From the cell containing the given text, extract its center point as [X, Y] coordinate. 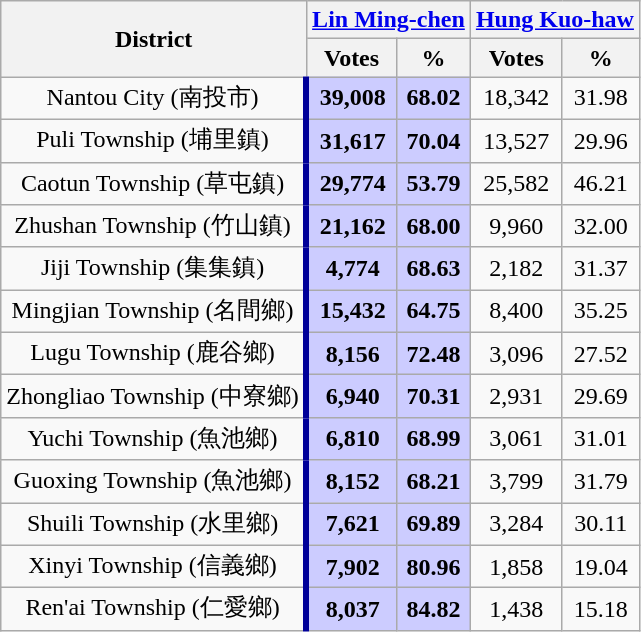
29.96 [600, 140]
9,960 [516, 226]
32.00 [600, 226]
Lin Ming-chen [389, 20]
31.98 [600, 98]
70.31 [434, 396]
39,008 [352, 98]
Shuili Township (水里鄉) [154, 524]
46.21 [600, 184]
Xinyi Township (信義鄉) [154, 566]
13,527 [516, 140]
Lugu Township (鹿谷鄉) [154, 354]
21,162 [352, 226]
68.99 [434, 438]
68.00 [434, 226]
72.48 [434, 354]
8,400 [516, 312]
6,810 [352, 438]
84.82 [434, 610]
31.79 [600, 482]
29,774 [352, 184]
15.18 [600, 610]
Nantou City (南投市) [154, 98]
19.04 [600, 566]
27.52 [600, 354]
Guoxing Township (魚池鄉) [154, 482]
68.02 [434, 98]
25,582 [516, 184]
29.69 [600, 396]
Zhongliao Township (中寮鄉) [154, 396]
2,931 [516, 396]
4,774 [352, 268]
31.01 [600, 438]
7,621 [352, 524]
Ren'ai Township (仁愛鄉) [154, 610]
Jiji Township (集集鎮) [154, 268]
Zhushan Township (竹山鎮) [154, 226]
3,799 [516, 482]
69.89 [434, 524]
35.25 [600, 312]
18,342 [516, 98]
1,858 [516, 566]
Hung Kuo-haw [554, 20]
Mingjian Township (名間鄉) [154, 312]
8,037 [352, 610]
3,096 [516, 354]
7,902 [352, 566]
30.11 [600, 524]
80.96 [434, 566]
3,284 [516, 524]
Puli Township (埔里鎮) [154, 140]
64.75 [434, 312]
68.21 [434, 482]
53.79 [434, 184]
2,182 [516, 268]
District [154, 39]
6,940 [352, 396]
70.04 [434, 140]
1,438 [516, 610]
31,617 [352, 140]
8,156 [352, 354]
Caotun Township (草屯鎮) [154, 184]
3,061 [516, 438]
31.37 [600, 268]
15,432 [352, 312]
Yuchi Township (魚池鄉) [154, 438]
68.63 [434, 268]
8,152 [352, 482]
